Determine the [X, Y] coordinate at the center of the cell enclosing the given text.  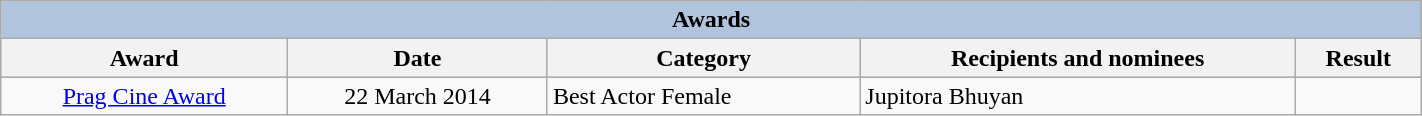
Best Actor Female [703, 96]
22 March 2014 [418, 96]
Awards [711, 20]
Recipients and nominees [1078, 58]
Result [1358, 58]
Jupitora Bhuyan [1078, 96]
Award [144, 58]
Category [703, 58]
Prag Cine Award [144, 96]
Date [418, 58]
